Return the (X, Y) coordinate for the center point of the cell that contains the specified text.  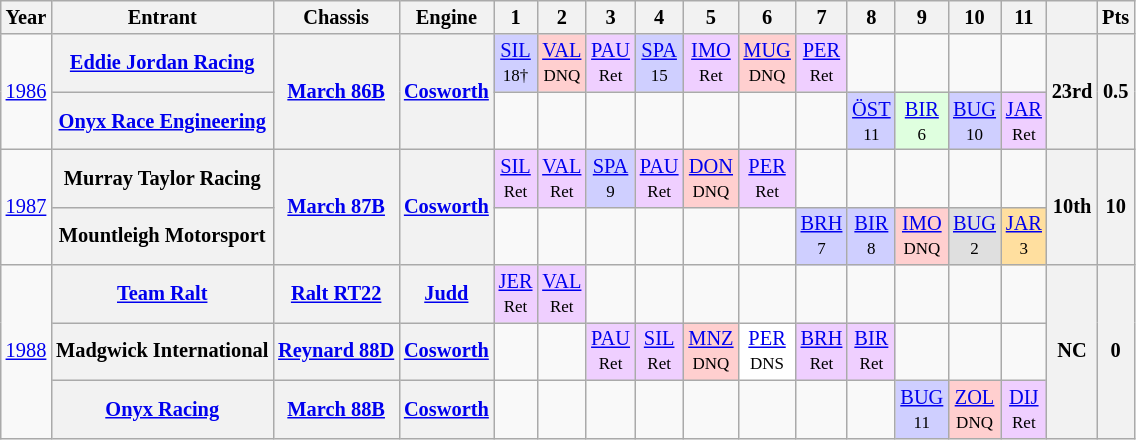
VALDNQ (562, 63)
JARRet (1024, 121)
BUG11 (922, 409)
1 (516, 17)
ÖST11 (871, 121)
23rd (1072, 92)
JERRet (516, 294)
BIRRet (871, 351)
2 (562, 17)
BIR8 (871, 236)
10th (1072, 206)
Onyx Race Engineering (162, 121)
DONDNQ (710, 178)
BIR6 (922, 121)
NC (1072, 352)
0.5 (1116, 92)
March 87B (336, 206)
IMORet (710, 63)
ZOLDNQ (974, 409)
DIJRet (1024, 409)
5 (710, 17)
9 (922, 17)
BUG2 (974, 236)
Chassis (336, 17)
Eddie Jordan Racing (162, 63)
BRH7 (822, 236)
BUG10 (974, 121)
JAR3 (1024, 236)
1986 (26, 92)
SIL18† (516, 63)
PERDNS (766, 351)
Engine (446, 17)
Onyx Racing (162, 409)
1987 (26, 206)
Year (26, 17)
6 (766, 17)
4 (660, 17)
8 (871, 17)
MUGDNQ (766, 63)
Murray Taylor Racing (162, 178)
IMODNQ (922, 236)
Reynard 88D (336, 351)
Madgwick International (162, 351)
7 (822, 17)
Pts (1116, 17)
Judd (446, 294)
11 (1024, 17)
Entrant (162, 17)
SPA9 (610, 178)
Mountleigh Motorsport (162, 236)
BRHRet (822, 351)
1988 (26, 352)
0 (1116, 352)
Team Ralt (162, 294)
SPA15 (660, 63)
March 88B (336, 409)
3 (610, 17)
March 86B (336, 92)
MNZDNQ (710, 351)
Ralt RT22 (336, 294)
